From the cell containing the given text, extract its center point as [x, y] coordinate. 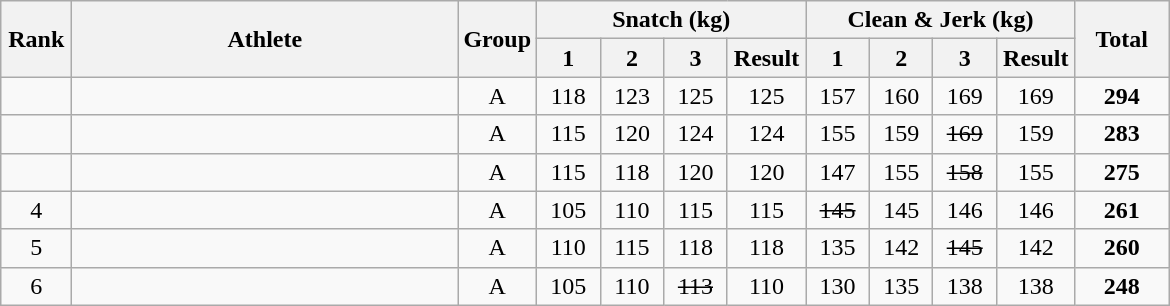
Rank [36, 39]
Athlete [265, 39]
261 [1122, 210]
6 [36, 286]
4 [36, 210]
5 [36, 248]
130 [838, 286]
160 [901, 96]
Clean & Jerk (kg) [940, 20]
275 [1122, 172]
113 [696, 286]
260 [1122, 248]
Total [1122, 39]
123 [632, 96]
147 [838, 172]
Group [498, 39]
Snatch (kg) [672, 20]
294 [1122, 96]
157 [838, 96]
283 [1122, 134]
158 [965, 172]
248 [1122, 286]
